Return (x, y) of the center of cell containing provided text 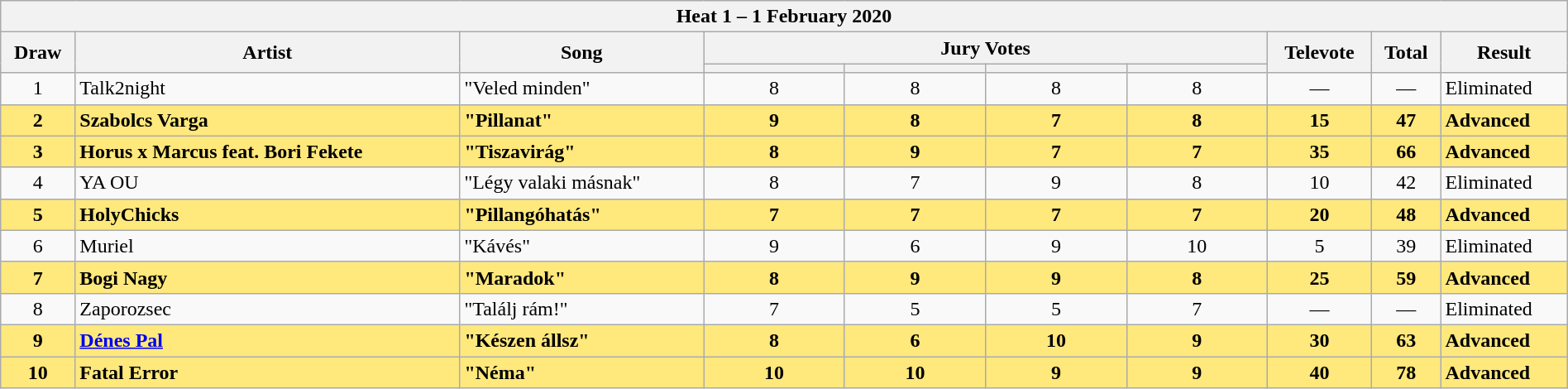
Dénes Pal (268, 340)
"Kávés" (582, 246)
1 (38, 89)
Zaporozsec (268, 309)
63 (1406, 340)
25 (1320, 277)
Fatal Error (268, 372)
66 (1406, 151)
Heat 1 – 1 February 2020 (784, 17)
Artist (268, 53)
"Veled minden" (582, 89)
HolyChicks (268, 214)
48 (1406, 214)
Draw (38, 53)
"Pillangóhatás" (582, 214)
"Maradok" (582, 277)
Televote (1320, 53)
"Tiszavirág" (582, 151)
3 (38, 151)
"Pillanat" (582, 120)
78 (1406, 372)
30 (1320, 340)
Result (1503, 53)
Bogi Nagy (268, 277)
40 (1320, 372)
"Találj rám!" (582, 309)
42 (1406, 183)
Talk2night (268, 89)
35 (1320, 151)
Szabolcs Varga (268, 120)
Song (582, 53)
2 (38, 120)
4 (38, 183)
59 (1406, 277)
"Néma" (582, 372)
Jury Votes (986, 48)
"Készen állsz" (582, 340)
Horus x Marcus feat. Bori Fekete (268, 151)
20 (1320, 214)
YA OU (268, 183)
15 (1320, 120)
Muriel (268, 246)
"Légy valaki másnak" (582, 183)
Total (1406, 53)
47 (1406, 120)
39 (1406, 246)
